Extract the [x, y] coordinate from the center of the cell holding the provided text.  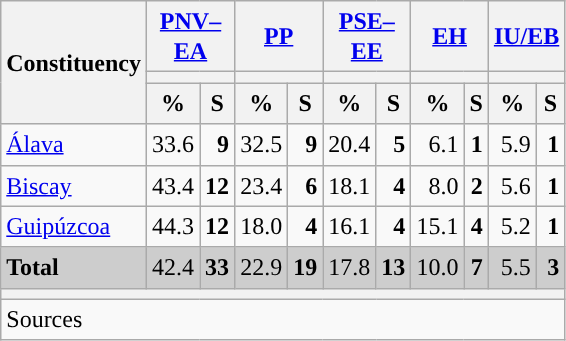
5.9 [512, 144]
Álava [74, 144]
8.0 [438, 186]
18.1 [350, 186]
Sources [283, 320]
15.1 [438, 226]
6 [306, 186]
Constituency [74, 62]
PP [279, 36]
17.8 [350, 268]
32.5 [262, 144]
2 [476, 186]
33 [218, 268]
PNV–EA [190, 36]
10.0 [438, 268]
18.0 [262, 226]
33.6 [172, 144]
5.6 [512, 186]
19 [306, 268]
IU/EB [526, 36]
5 [394, 144]
13 [394, 268]
20.4 [350, 144]
3 [550, 268]
44.3 [172, 226]
6.1 [438, 144]
7 [476, 268]
5.5 [512, 268]
16.1 [350, 226]
PSE–EE [367, 36]
22.9 [262, 268]
5.2 [512, 226]
23.4 [262, 186]
42.4 [172, 268]
Guipúzcoa [74, 226]
43.4 [172, 186]
EH [450, 36]
Total [74, 268]
Biscay [74, 186]
